Determine the [X, Y] coordinate at the center of the cell enclosing the given text.  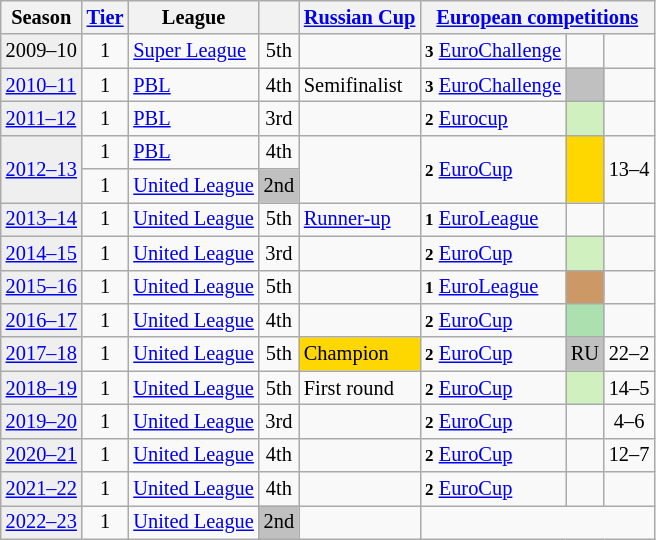
22–2 [629, 354]
12–7 [629, 455]
2011–12 [42, 118]
League [193, 17]
2010–11 [42, 85]
2012–13 [42, 168]
2021–22 [42, 489]
Season [42, 17]
Runner-up [360, 219]
2014–15 [42, 253]
2020–21 [42, 455]
2 Eurocup [493, 118]
13–4 [629, 168]
2022–23 [42, 522]
2018–19 [42, 388]
2017–18 [42, 354]
Russian Cup [360, 17]
2009–10 [42, 51]
2015–16 [42, 287]
European competitions [537, 17]
Super League [193, 51]
RU [585, 354]
First round [360, 388]
Tier [106, 17]
4–6 [629, 421]
14–5 [629, 388]
Semifinalist [360, 85]
2013–14 [42, 219]
Champion [360, 354]
2019–20 [42, 421]
2016–17 [42, 320]
